Locate the cell with the specified text and output its (X, Y) center coordinate. 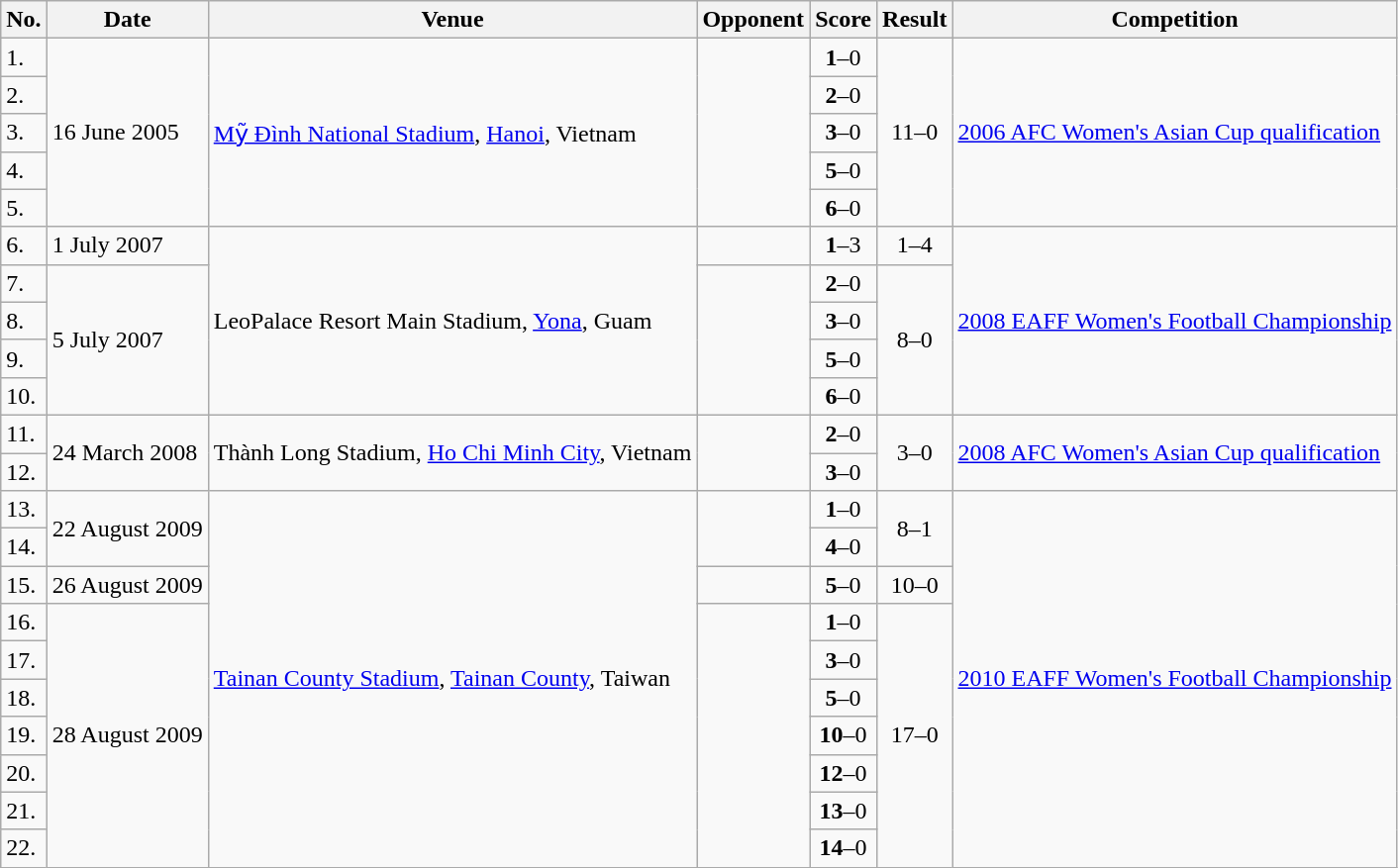
LeoPalace Resort Main Stadium, Yona, Guam (452, 321)
8–1 (915, 529)
Thành Long Stadium, Ho Chi Minh City, Vietnam (452, 452)
12. (24, 472)
22 August 2009 (127, 529)
6. (24, 245)
11–0 (915, 133)
2. (24, 95)
9. (24, 358)
Venue (452, 20)
28 August 2009 (127, 735)
14. (24, 547)
24 March 2008 (127, 452)
2008 AFC Women's Asian Cup qualification (1174, 452)
13–0 (844, 811)
1–4 (915, 245)
Score (844, 20)
8–0 (915, 339)
5. (24, 208)
Result (915, 20)
8. (24, 321)
Date (127, 20)
1 July 2007 (127, 245)
Mỹ Đình National Stadium, Hanoi, Vietnam (452, 133)
20. (24, 773)
16 June 2005 (127, 133)
1. (24, 57)
17. (24, 660)
No. (24, 20)
7. (24, 283)
17–0 (915, 735)
2010 EAFF Women's Football Championship (1174, 679)
18. (24, 698)
12–0 (844, 773)
10. (24, 396)
16. (24, 623)
4. (24, 170)
22. (24, 848)
19. (24, 735)
3. (24, 133)
15. (24, 585)
11. (24, 434)
14–0 (844, 848)
13. (24, 510)
2008 EAFF Women's Football Championship (1174, 321)
Competition (1174, 20)
1–3 (844, 245)
5 July 2007 (127, 339)
2006 AFC Women's Asian Cup qualification (1174, 133)
Tainan County Stadium, Tainan County, Taiwan (452, 679)
Opponent (753, 20)
26 August 2009 (127, 585)
4–0 (844, 547)
21. (24, 811)
